Find where the given text appears and provide that cell's center as [X, Y] coordinate. 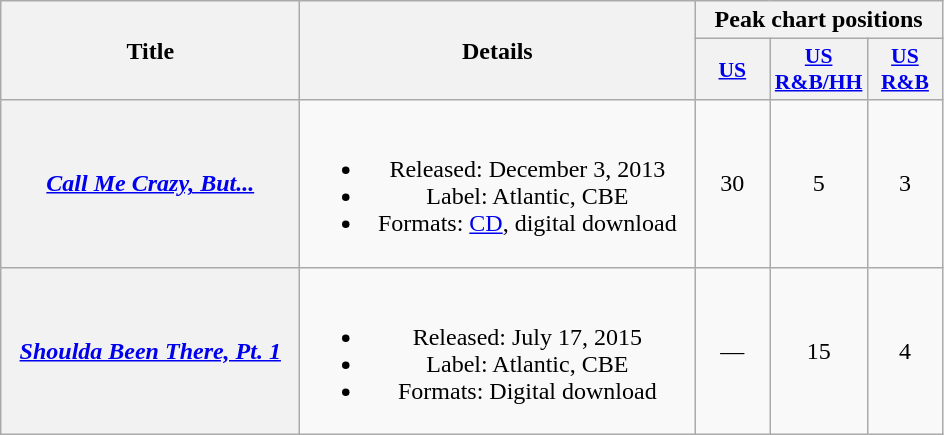
Released: December 3, 2013Label: Atlantic, CBEFormats: CD, digital download [498, 184]
30 [732, 184]
Peak chart positions [819, 20]
US R&B [904, 70]
US R&B/HH [819, 70]
US [732, 70]
3 [904, 184]
15 [819, 350]
— [732, 350]
Released: July 17, 2015Label: Atlantic, CBEFormats: Digital download [498, 350]
4 [904, 350]
Details [498, 50]
5 [819, 184]
Shoulda Been There, Pt. 1 [150, 350]
Call Me Crazy, But... [150, 184]
Title [150, 50]
